Return (X, Y) of the center of cell containing provided text 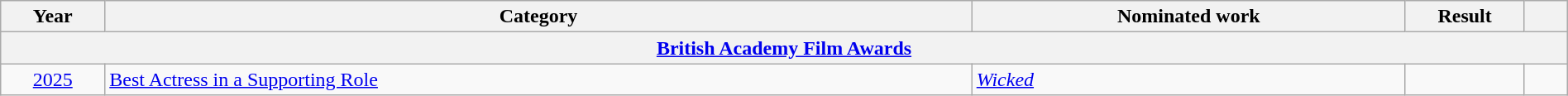
Result (1464, 17)
Nominated work (1188, 17)
Year (53, 17)
2025 (53, 79)
Wicked (1188, 79)
Best Actress in a Supporting Role (538, 79)
Category (538, 17)
British Academy Film Awards (784, 48)
